Extract the [X, Y] coordinate from the center of the cell holding the provided text.  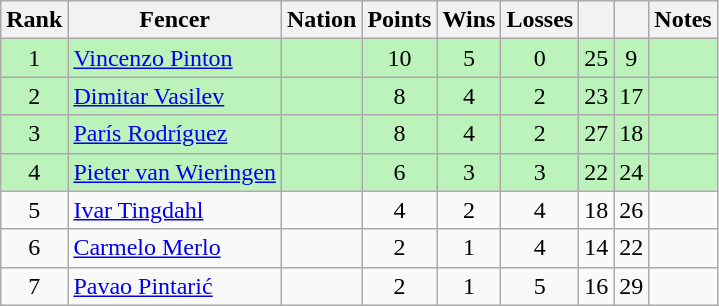
Pavao Pintarić [175, 286]
Pieter van Wieringen [175, 172]
Losses [540, 20]
25 [596, 58]
27 [596, 134]
Carmelo Merlo [175, 248]
0 [540, 58]
14 [596, 248]
10 [400, 58]
23 [596, 96]
Dimitar Vasilev [175, 96]
Fencer [175, 20]
París Rodríguez [175, 134]
9 [632, 58]
Nation [321, 20]
Ivar Tingdahl [175, 210]
Wins [469, 20]
16 [596, 286]
Points [400, 20]
Vincenzo Pinton [175, 58]
17 [632, 96]
24 [632, 172]
29 [632, 286]
Notes [683, 20]
26 [632, 210]
Rank [34, 20]
7 [34, 286]
